Provide the (x, y) coordinate of the cell's center where the given text is located.  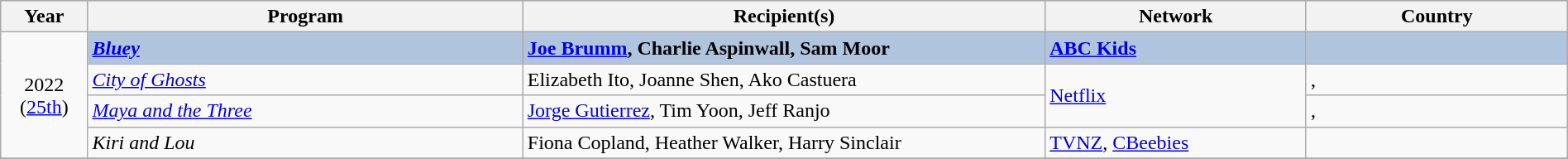
Jorge Gutierrez, Tim Yoon, Jeff Ranjo (784, 111)
2022(25th) (45, 95)
Country (1437, 17)
ABC Kids (1176, 48)
Joe Brumm, Charlie Aspinwall, Sam Moor (784, 48)
Recipient(s) (784, 17)
Kiri and Lou (305, 142)
Fiona Copland, Heather Walker, Harry Sinclair (784, 142)
Bluey (305, 48)
Program (305, 17)
Maya and the Three (305, 111)
Network (1176, 17)
TVNZ, CBeebies (1176, 142)
Elizabeth Ito, Joanne Shen, Ako Castuera (784, 79)
City of Ghosts (305, 79)
Year (45, 17)
Netflix (1176, 95)
